Capture the cell that displays the provided text and extract its [X, Y] central coordinate. 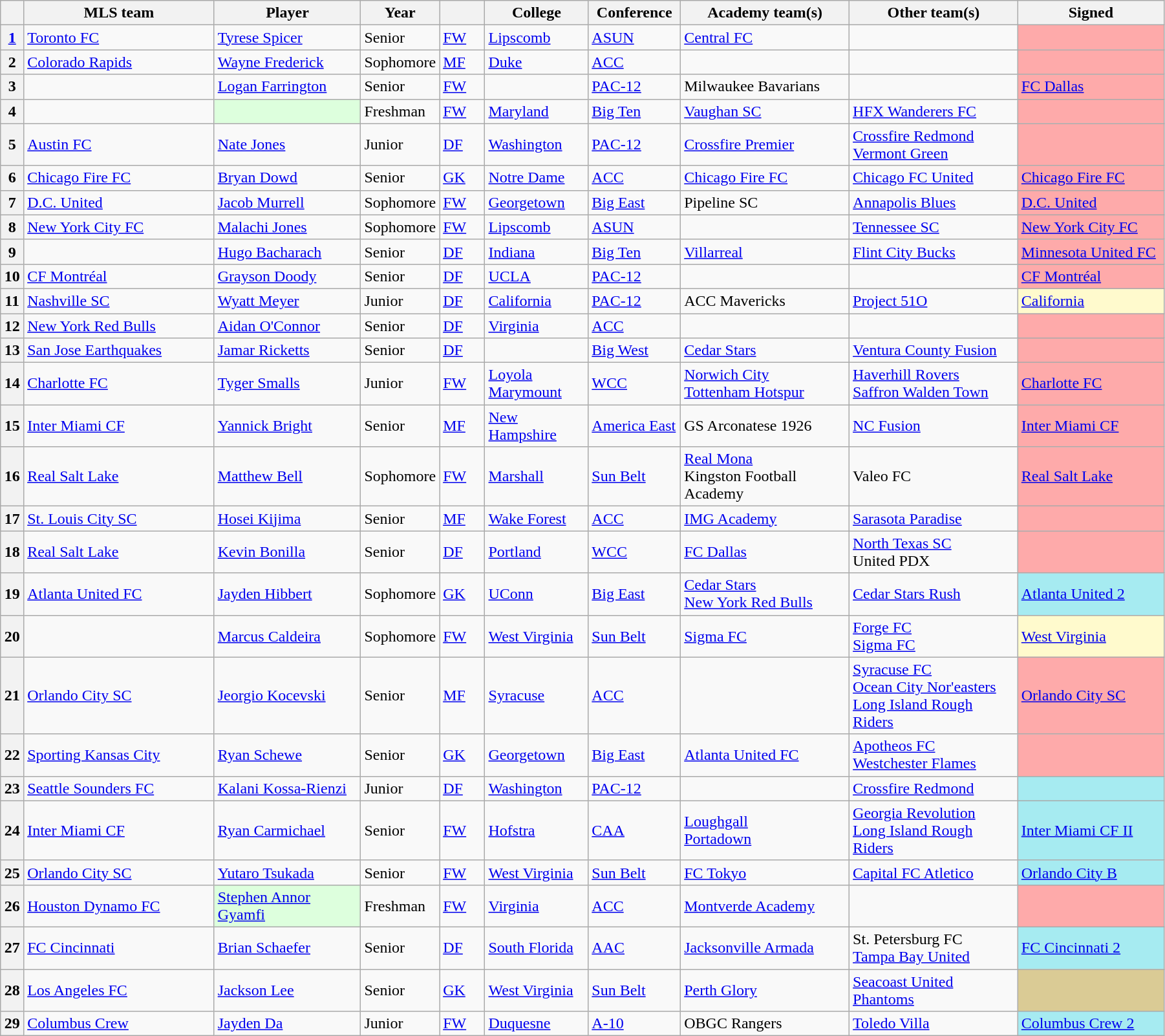
Pipeline SC [765, 202]
College [537, 13]
Sporting Kansas City [119, 755]
Los Angeles FC [119, 989]
Villarreal [765, 252]
Apotheos FCWestchester Flames [934, 755]
Kevin Bonilla [287, 552]
18 [12, 552]
GS Arconatese 1926 [765, 426]
Player [287, 13]
FC Cincinnati 2 [1091, 948]
Yannick Bright [287, 426]
Valeo FC [934, 477]
Georgia RevolutionLong Island Rough Riders [934, 830]
A-10 [635, 1024]
Flint City Bucks [934, 252]
7 [12, 202]
Nate Jones [287, 145]
Toronto FC [119, 38]
Ryan Carmichael [287, 830]
Sigma FC [765, 636]
Jacob Murrell [287, 202]
Houston Dynamo FC [119, 905]
Jayden Da [287, 1024]
San Jose Earthquakes [119, 351]
16 [12, 477]
Jeorgio Kocevski [287, 696]
Forge FCSigma FC [934, 636]
Jayden Hibbert [287, 594]
26 [12, 905]
Hosei Kijima [287, 519]
4 [12, 111]
Sarasota Paradise [934, 519]
Cedar Stars Rush [934, 594]
14 [12, 384]
Cedar StarsNew York Red Bulls [765, 594]
ACC Mavericks [765, 301]
11 [12, 301]
North Texas SCUnited PDX [934, 552]
CAA [635, 830]
Big West [635, 351]
Vaughan SC [765, 111]
Perth Glory [765, 989]
Atlanta United 2 [1091, 594]
Seacoast United Phantoms [934, 989]
Tyrese Spicer [287, 38]
Austin FC [119, 145]
OBGC Rangers [765, 1024]
AAC [635, 948]
Crossfire Redmond [934, 788]
23 [12, 788]
6 [12, 178]
New York Red Bulls [119, 325]
25 [12, 872]
Jamar Ricketts [287, 351]
Crossfire RedmondVermont Green [934, 145]
Minnesota United FC [1091, 252]
Aidan O'Connor [287, 325]
1 [12, 38]
3 [12, 87]
Syracuse [537, 696]
Duquesne [537, 1024]
Notre Dame [537, 178]
Tennessee SC [934, 227]
Crossfire Premier [765, 145]
17 [12, 519]
Milwaukee Bavarians [765, 87]
FC Cincinnati [119, 948]
Haverhill RoversSaffron Walden Town [934, 384]
Hugo Bacharach [287, 252]
Yutaro Tsukada [287, 872]
19 [12, 594]
Real MonaKingston Football Academy [765, 477]
Bryan Dowd [287, 178]
13 [12, 351]
St. Petersburg FCTampa Bay United [934, 948]
Columbus Crew 2 [1091, 1024]
MLS team [119, 13]
Signed [1091, 13]
Brian Schaefer [287, 948]
America East [635, 426]
New Hampshire [537, 426]
Academy team(s) [765, 13]
Capital FC Atletico [934, 872]
Wyatt Meyer [287, 301]
NC Fusion [934, 426]
27 [12, 948]
Central FC [765, 38]
Annapolis Blues [934, 202]
20 [12, 636]
Tyger Smalls [287, 384]
Wayne Frederick [287, 62]
2 [12, 62]
Loyola Marymount [537, 384]
Toledo Villa [934, 1024]
Other team(s) [934, 13]
HFX Wanderers FC [934, 111]
Syracuse FCOcean City Nor'eastersLong Island Rough Riders [934, 696]
Indiana [537, 252]
Stephen Annor Gyamfi [287, 905]
Montverde Academy [765, 905]
Norwich CityTottenham Hotspur [765, 384]
Marcus Caldeira [287, 636]
24 [12, 830]
Jacksonville Armada [765, 948]
South Florida [537, 948]
Grayson Doody [287, 276]
St. Louis City SC [119, 519]
Inter Miami CF II [1091, 830]
28 [12, 989]
Hofstra [537, 830]
Orlando City B [1091, 872]
8 [12, 227]
Nashville SC [119, 301]
Ryan Schewe [287, 755]
Maryland [537, 111]
Kalani Kossa-Rienzi [287, 788]
22 [12, 755]
12 [12, 325]
29 [12, 1024]
Chicago FC United [934, 178]
Cedar Stars [765, 351]
Matthew Bell [287, 477]
Marshall [537, 477]
UCLA [537, 276]
Colorado Rapids [119, 62]
21 [12, 696]
5 [12, 145]
Logan Farrington [287, 87]
Conference [635, 13]
10 [12, 276]
UConn [537, 594]
15 [12, 426]
Duke [537, 62]
Jackson Lee [287, 989]
Ventura County Fusion [934, 351]
Wake Forest [537, 519]
Project 51O [934, 301]
Year [400, 13]
LoughgallPortadown [765, 830]
FC Tokyo [765, 872]
Seattle Sounders FC [119, 788]
IMG Academy [765, 519]
Malachi Jones [287, 227]
9 [12, 252]
Portland [537, 552]
Columbus Crew [119, 1024]
